Scan for the cell matching the given text and deliver its (x, y) coordinate at center. 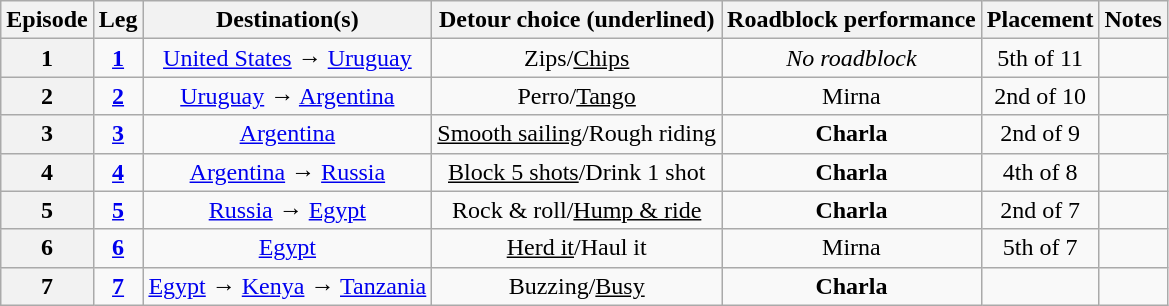
Argentina → Russia (288, 172)
Zips/Chips (577, 58)
Notes (1133, 20)
Uruguay → Argentina (288, 96)
United States → Uruguay (288, 58)
Destination(s) (288, 20)
Smooth sailing/Rough riding (577, 134)
Buzzing/Busy (577, 286)
Egypt (288, 248)
2nd of 9 (1040, 134)
2nd of 10 (1040, 96)
Block 5 shots/Drink 1 shot (577, 172)
Leg (118, 20)
Detour choice (underlined) (577, 20)
Rock & roll/Hump & ride (577, 210)
2nd of 7 (1040, 210)
Placement (1040, 20)
Argentina (288, 134)
Herd it/Haul it (577, 248)
4th of 8 (1040, 172)
Perro/Tango (577, 96)
5th of 7 (1040, 248)
Roadblock performance (852, 20)
Russia → Egypt (288, 210)
5th of 11 (1040, 58)
Egypt → Kenya → Tanzania (288, 286)
No roadblock (852, 58)
Episode (47, 20)
